Capture the cell that displays the provided text and extract its (x, y) central coordinate. 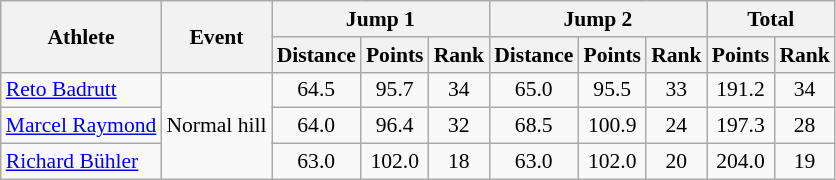
32 (460, 126)
Reto Badrutt (82, 90)
100.9 (612, 126)
65.0 (534, 90)
197.3 (741, 126)
Richard Bühler (82, 162)
64.5 (316, 90)
18 (460, 162)
95.5 (612, 90)
191.2 (741, 90)
33 (676, 90)
19 (804, 162)
Event (216, 36)
20 (676, 162)
Total (771, 19)
Jump 2 (598, 19)
204.0 (741, 162)
28 (804, 126)
64.0 (316, 126)
Jump 1 (381, 19)
Athlete (82, 36)
96.4 (395, 126)
Normal hill (216, 126)
24 (676, 126)
68.5 (534, 126)
95.7 (395, 90)
Marcel Raymond (82, 126)
